Find where the given text appears and provide that cell's center as [X, Y] coordinate. 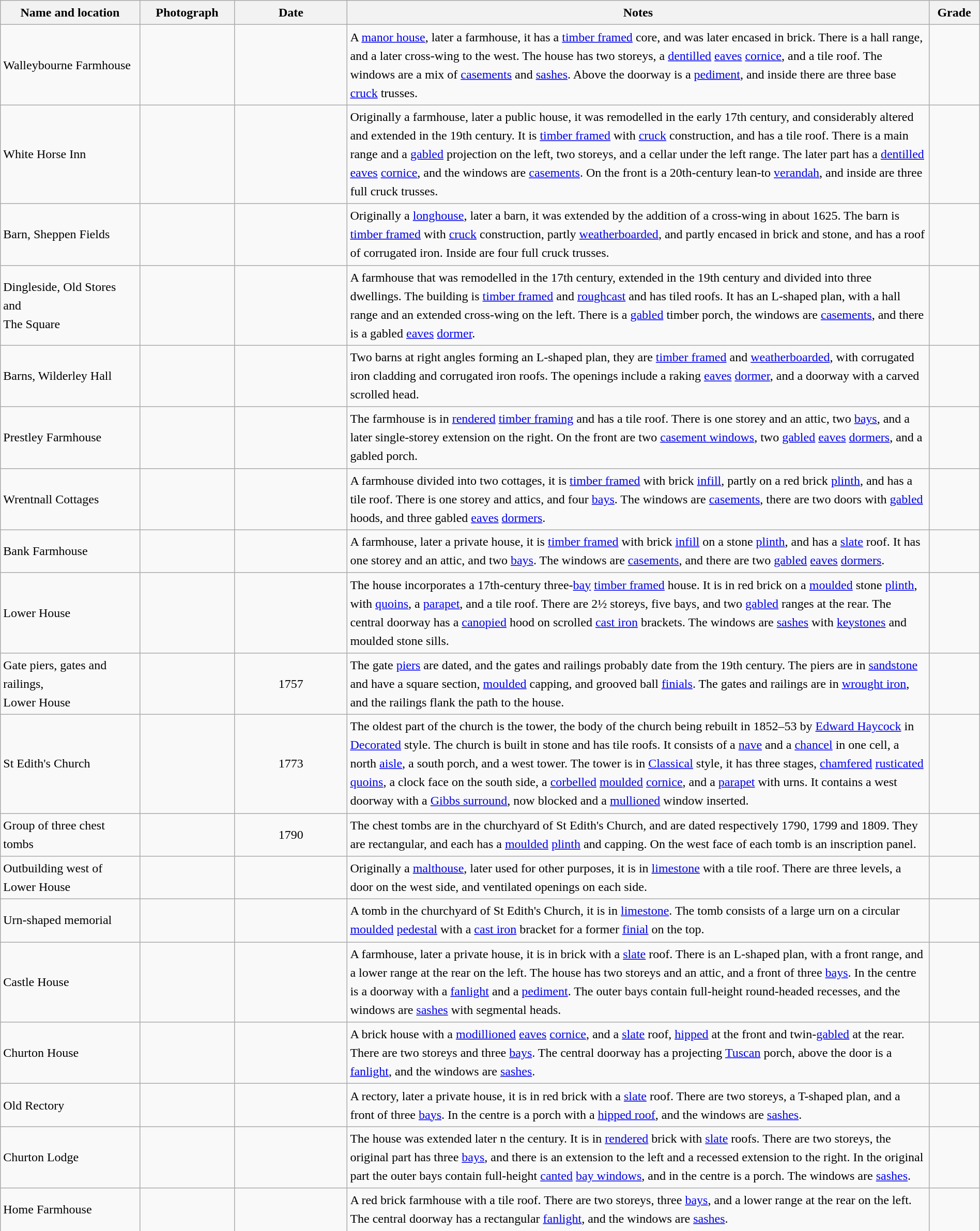
St Edith's Church [70, 764]
Walleybourne Farmhouse [70, 65]
Barns, Wilderley Hall [70, 376]
1773 [291, 764]
Name and location [70, 12]
Gate piers, gates and railings,Lower House [70, 683]
Date [291, 12]
Photograph [187, 12]
Wrentnall Cottages [70, 499]
Prestley Farmhouse [70, 437]
Outbuilding west of Lower House [70, 878]
Urn-shaped memorial [70, 921]
Barn, Sheppen Fields [70, 235]
White Horse Inn [70, 154]
Churton Lodge [70, 1158]
Castle House [70, 982]
Churton House [70, 1053]
Dingleside, Old Stores andThe Square [70, 305]
Grade [954, 12]
1790 [291, 835]
Notes [638, 12]
Old Rectory [70, 1105]
Group of three chest tombs [70, 835]
Home Farmhouse [70, 1209]
Lower House [70, 613]
1757 [291, 683]
Bank Farmhouse [70, 551]
